Capture the cell that displays the provided text and extract its [X, Y] central coordinate. 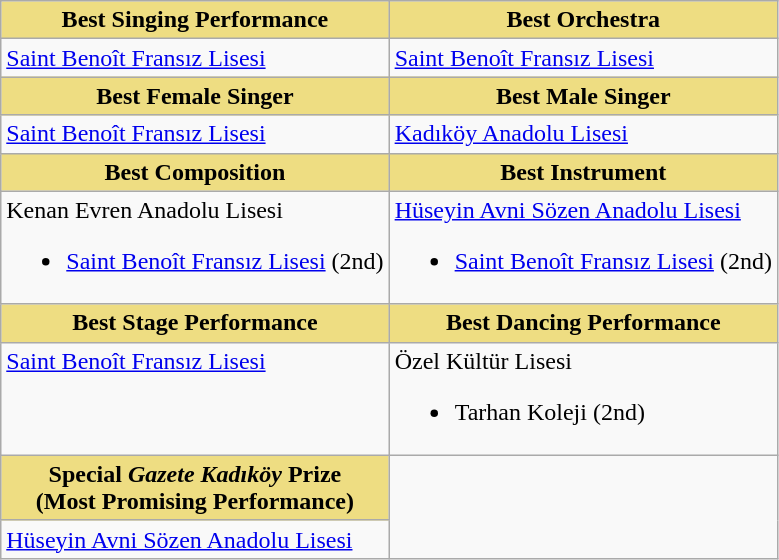
Best Dancing Performance [583, 323]
Hüseyin Avni Sözen Anadolu Lisesi [195, 539]
Kenan Evren Anadolu LisesiSaint Benoît Fransız Lisesi (2nd) [195, 248]
Best Orchestra [583, 20]
Best Instrument [583, 172]
Best Stage Performance [195, 323]
Special Gazete Kadıköy Prize(Most Promising Performance) [195, 488]
Best Composition [195, 172]
Hüseyin Avni Sözen Anadolu LisesiSaint Benoît Fransız Lisesi (2nd) [583, 248]
Best Singing Performance [195, 20]
Özel Kültür LisesiTarhan Koleji (2nd) [583, 398]
Best Male Singer [583, 96]
Best Female Singer [195, 96]
Kadıköy Anadolu Lisesi [583, 134]
